Return [X, Y] of the center of cell containing provided text 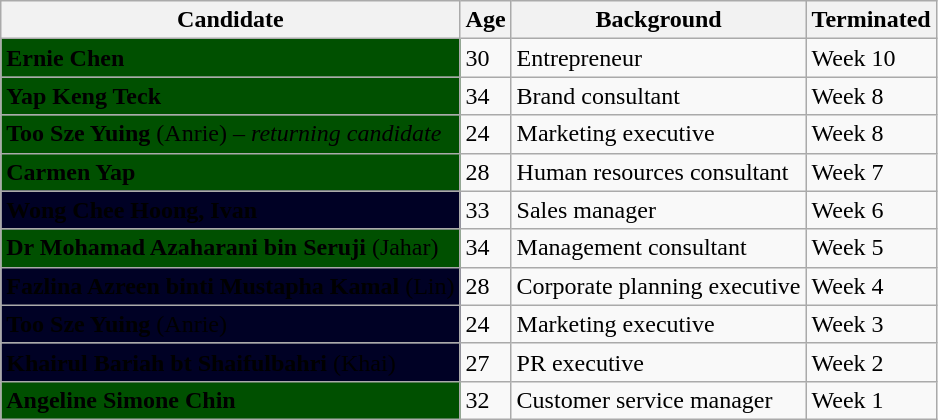
Human resources consultant [658, 172]
33 [486, 210]
Week 5 [871, 248]
Angeline Simone Chin [230, 400]
Ernie Chen [230, 58]
Too Sze Yuing (Anrie) [230, 324]
Customer service manager [658, 400]
Week 4 [871, 286]
Yap Keng Teck [230, 96]
27 [486, 362]
Background [658, 20]
32 [486, 400]
Entrepreneur [658, 58]
Week 3 [871, 324]
Age [486, 20]
Candidate [230, 20]
Wong Chee Hoong, Ivan [230, 210]
Week 7 [871, 172]
Week 1 [871, 400]
Brand consultant [658, 96]
PR executive [658, 362]
Management consultant [658, 248]
Terminated [871, 20]
Carmen Yap [230, 172]
Dr Mohamad Azaharani bin Seruji (Jahar) [230, 248]
Sales manager [658, 210]
Khairul Bariah bt Shaifulbahri (Khai) [230, 362]
Corporate planning executive [658, 286]
Too Sze Yuing (Anrie) – returning candidate [230, 134]
Week 2 [871, 362]
30 [486, 58]
Week 10 [871, 58]
Week 6 [871, 210]
Fazlina Azreen binti Mustapha Kamal (Lin) [230, 286]
